Output the [X, Y] coordinate of the center of the cell containing the given text.  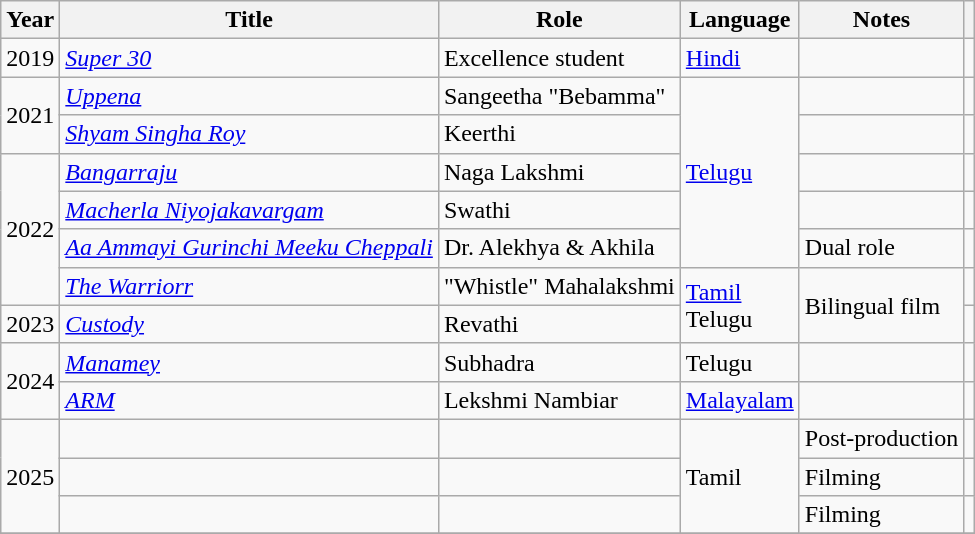
Role [559, 20]
Title [250, 20]
2022 [30, 229]
Naga Lakshmi [559, 172]
Sangeetha "Bebamma" [559, 96]
Tamil Telugu [740, 305]
Dual role [881, 248]
Excellence student [559, 58]
Notes [881, 20]
2019 [30, 58]
"Whistle" Mahalakshmi [559, 286]
2025 [30, 476]
Tamil [740, 476]
Year [30, 20]
Bilingual film [881, 305]
Aa Ammayi Gurinchi Meeku Cheppali [250, 248]
Swathi [559, 210]
Macherla Niyojakavargam [250, 210]
Dr. Alekhya & Akhila [559, 248]
Manamey [250, 362]
2021 [30, 115]
Hindi [740, 58]
Revathi [559, 324]
Keerthi [559, 134]
Shyam Singha Roy [250, 134]
Lekshmi Nambiar [559, 400]
2024 [30, 381]
Subhadra [559, 362]
Malayalam [740, 400]
Uppena [250, 96]
Language [740, 20]
Post-production [881, 438]
2023 [30, 324]
Bangarraju [250, 172]
Super 30 [250, 58]
Custody [250, 324]
The Warriorr [250, 286]
ARM [250, 400]
